Provide the [X, Y] coordinate of the cell's center where the given text is located.  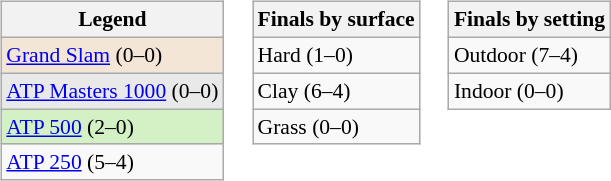
Hard (1–0) [336, 55]
Grand Slam (0–0) [112, 55]
Clay (6–4) [336, 91]
Finals by surface [336, 20]
Legend [112, 20]
Finals by setting [530, 20]
ATP 250 (5–4) [112, 162]
Indoor (0–0) [530, 91]
Outdoor (7–4) [530, 55]
Grass (0–0) [336, 127]
ATP Masters 1000 (0–0) [112, 91]
ATP 500 (2–0) [112, 127]
